Return (X, Y) of the center of cell containing provided text 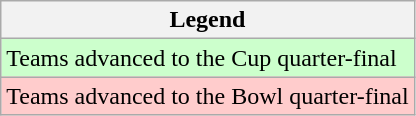
Legend (208, 20)
Teams advanced to the Cup quarter-final (208, 58)
Teams advanced to the Bowl quarter-final (208, 96)
